Search for the cell housing the specified text and yield its (x, y) center coordinate. 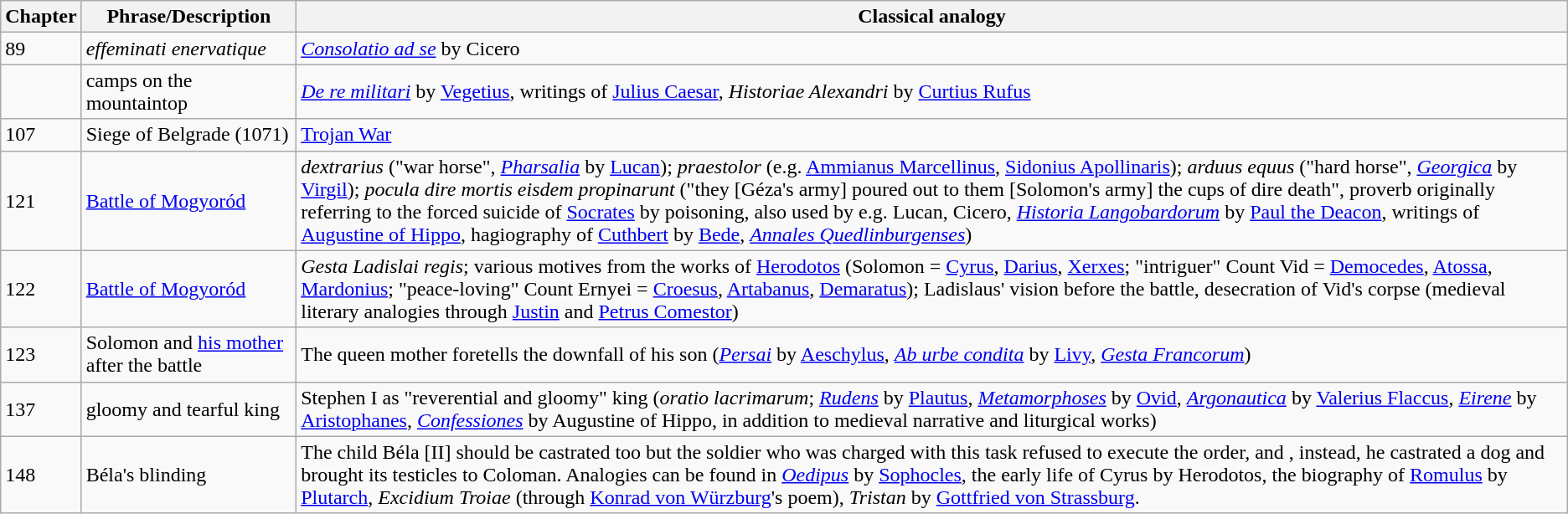
89 (41, 49)
137 (41, 409)
Trojan War (932, 135)
camps on the mountaintop (189, 92)
Solomon and his mother after the battle (189, 355)
148 (41, 475)
De re militari by Vegetius, writings of Julius Caesar, Historiae Alexandri by Curtius Rufus (932, 92)
The queen mother foretells the downfall of his son (Persai by Aeschylus, Ab urbe condita by Livy, Gesta Francorum) (932, 355)
Classical analogy (932, 17)
Chapter (41, 17)
122 (41, 289)
Béla's blinding (189, 475)
107 (41, 135)
Consolatio ad se by Cicero (932, 49)
effeminati enervatique (189, 49)
Siege of Belgrade (1071) (189, 135)
gloomy and tearful king (189, 409)
Phrase/Description (189, 17)
123 (41, 355)
121 (41, 201)
